Provide the [X, Y] coordinate of the cell's center where the given text is located.  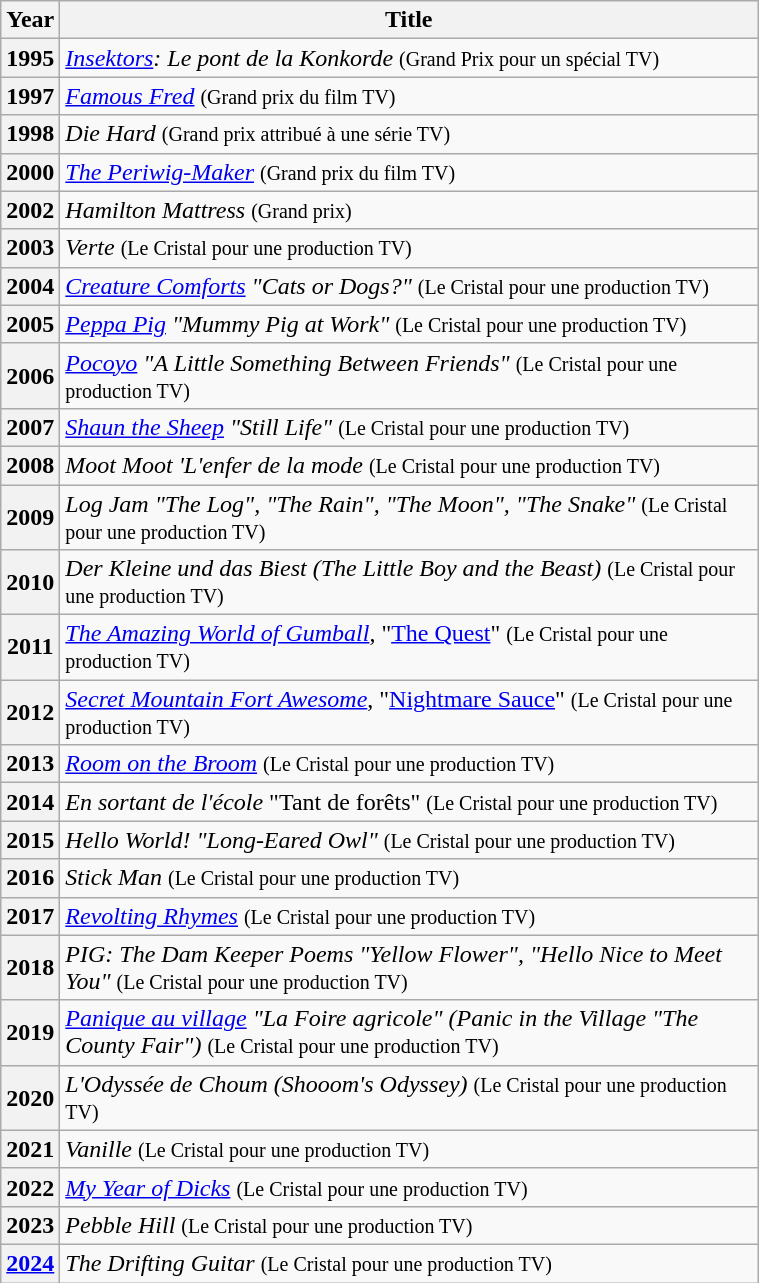
My Year of Dicks (Le Cristal pour une production TV) [409, 1187]
Der Kleine und das Biest (The Little Boy and the Beast) (Le Cristal pour une production TV) [409, 582]
The Periwig-Maker (Grand prix du film TV) [409, 172]
Title [409, 20]
2014 [30, 802]
2010 [30, 582]
PIG: The Dam Keeper Poems "Yellow Flower", "Hello Nice to Meet You" (Le Cristal pour une production TV) [409, 968]
1995 [30, 58]
2015 [30, 840]
2023 [30, 1225]
Log Jam "The Log", "The Rain", "The Moon", "The Snake" (Le Cristal pour une production TV) [409, 516]
Die Hard (Grand prix attribué à une série TV) [409, 134]
2012 [30, 712]
1998 [30, 134]
2007 [30, 427]
2005 [30, 324]
2020 [30, 1098]
Hello World! "Long-Eared Owl" (Le Cristal pour une production TV) [409, 840]
2013 [30, 764]
Famous Fred (Grand prix du film TV) [409, 96]
2017 [30, 916]
The Amazing World of Gumball, "The Quest" (Le Cristal pour une production TV) [409, 648]
The Drifting Guitar (Le Cristal pour une production TV) [409, 1263]
Vanille (Le Cristal pour une production TV) [409, 1149]
Pocoyo "A Little Something Between Friends" (Le Cristal pour une production TV) [409, 376]
2002 [30, 210]
Moot Moot 'L'enfer de la mode (Le Cristal pour une production TV) [409, 465]
2004 [30, 286]
En sortant de l'école "Tant de forêts" (Le Cristal pour une production TV) [409, 802]
2009 [30, 516]
Revolting Rhymes (Le Cristal pour une production TV) [409, 916]
Room on the Broom (Le Cristal pour une production TV) [409, 764]
2019 [30, 1032]
2024 [30, 1263]
Hamilton Mattress (Grand prix) [409, 210]
Secret Mountain Fort Awesome, "Nightmare Sauce" (Le Cristal pour une production TV) [409, 712]
2011 [30, 648]
Creature Comforts "Cats or Dogs?" (Le Cristal pour une production TV) [409, 286]
2000 [30, 172]
L'Odyssée de Choum (Shooom's Odyssey) (Le Cristal pour une production TV) [409, 1098]
Panique au village "La Foire agricole" (Panic in the Village "The County Fair") (Le Cristal pour une production TV) [409, 1032]
Pebble Hill (Le Cristal pour une production TV) [409, 1225]
2021 [30, 1149]
2018 [30, 968]
Verte (Le Cristal pour une production TV) [409, 248]
1997 [30, 96]
2022 [30, 1187]
Peppa Pig "Mummy Pig at Work" (Le Cristal pour une production TV) [409, 324]
2006 [30, 376]
2008 [30, 465]
2003 [30, 248]
Insektors: Le pont de la Konkorde (Grand Prix pour un spécial TV) [409, 58]
Shaun the Sheep "Still Life" (Le Cristal pour une production TV) [409, 427]
Stick Man (Le Cristal pour une production TV) [409, 878]
Year [30, 20]
2016 [30, 878]
